Extract the (X, Y) coordinate from the center of the cell holding the provided text.  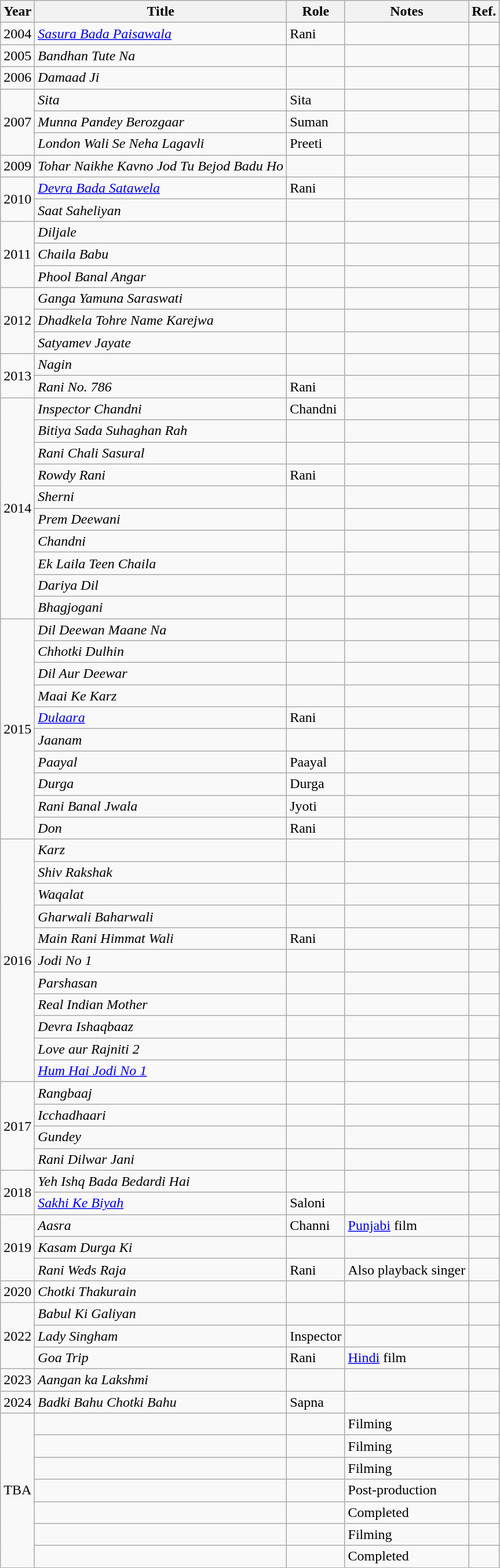
Damaad Ji (161, 78)
Bhagjogani (161, 607)
Bitiya Sada Suhaghan Rah (161, 431)
Rani No. 786 (161, 387)
Tohar Naikhe Kavno Jod Tu Bejod Badu Ho (161, 166)
Rani Weds Raja (161, 1269)
Diljale (161, 232)
Role (316, 12)
Post-production (407, 1490)
Dhadkela Tohre Name Karejwa (161, 321)
Also playback singer (407, 1269)
Devra Ishaqbaaz (161, 1027)
Gharwali Baharwali (161, 916)
Suman (316, 122)
2012 (17, 321)
Ganga Yamuna Saraswati (161, 299)
Lady Singham (161, 1335)
Waqalat (161, 894)
Don (161, 828)
Jaanam (161, 740)
Dil Deewan Maane Na (161, 629)
Inspector Chandni (161, 409)
Babul Ki Galiyan (161, 1313)
Karz (161, 850)
London Wali Se Neha Lagavli (161, 144)
2009 (17, 166)
Jyoti (316, 806)
2006 (17, 78)
Title (161, 12)
Badki Bahu Chotki Bahu (161, 1402)
TBA (17, 1490)
Rani Chali Sasural (161, 453)
2018 (17, 1192)
Saat Saheliyan (161, 210)
Preeti (316, 144)
2019 (17, 1247)
Kasam Durga Ki (161, 1247)
Chaila Babu (161, 254)
2013 (17, 376)
Chotki Thakurain (161, 1291)
Aangan ka Lakshmi (161, 1380)
2007 (17, 122)
Ref. (484, 12)
Sherni (161, 497)
Goa Trip (161, 1358)
Parshasan (161, 983)
2011 (17, 254)
Saloni (316, 1203)
Chhotki Dulhin (161, 652)
Rani Banal Jwala (161, 806)
Punjabi film (407, 1225)
2005 (17, 56)
2004 (17, 34)
Notes (407, 12)
Dulaara (161, 718)
Rowdy Rani (161, 475)
2017 (17, 1126)
2015 (17, 728)
Maai Ke Karz (161, 696)
2010 (17, 199)
Dil Aur Deewar (161, 674)
2020 (17, 1291)
Dariya Dil (161, 585)
Inspector (316, 1335)
Love aur Rajniti 2 (161, 1049)
Gundey (161, 1137)
Sapna (316, 1402)
Bandhan Tute Na (161, 56)
Munna Pandey Berozgaar (161, 122)
2023 (17, 1380)
Icchadhaari (161, 1115)
Phool Banal Angar (161, 277)
Yeh Ishq Bada Bedardi Hai (161, 1181)
2016 (17, 960)
Rangbaaj (161, 1093)
Sakhi Ke Biyah (161, 1203)
Jodi No 1 (161, 960)
Shiv Rakshak (161, 872)
Main Rani Himmat Wali (161, 938)
Hum Hai Jodi No 1 (161, 1071)
2014 (17, 508)
Prem Deewani (161, 519)
Hindi film (407, 1358)
2022 (17, 1335)
Rani Dilwar Jani (161, 1159)
Year (17, 12)
Channi (316, 1225)
Nagin (161, 365)
Sasura Bada Paisawala (161, 34)
Devra Bada Satawela (161, 188)
Real Indian Mother (161, 1005)
2024 (17, 1402)
Satyamev Jayate (161, 343)
Ek Laila Teen Chaila (161, 563)
Aasra (161, 1225)
